Return [x, y] of the center of cell containing provided text 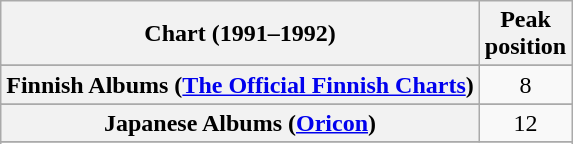
12 [525, 123]
Finnish Albums (The Official Finnish Charts) [240, 85]
Peakposition [525, 34]
Japanese Albums (Oricon) [240, 123]
8 [525, 85]
Chart (1991–1992) [240, 34]
